Return the [x, y] coordinate for the center point of the cell that contains the specified text.  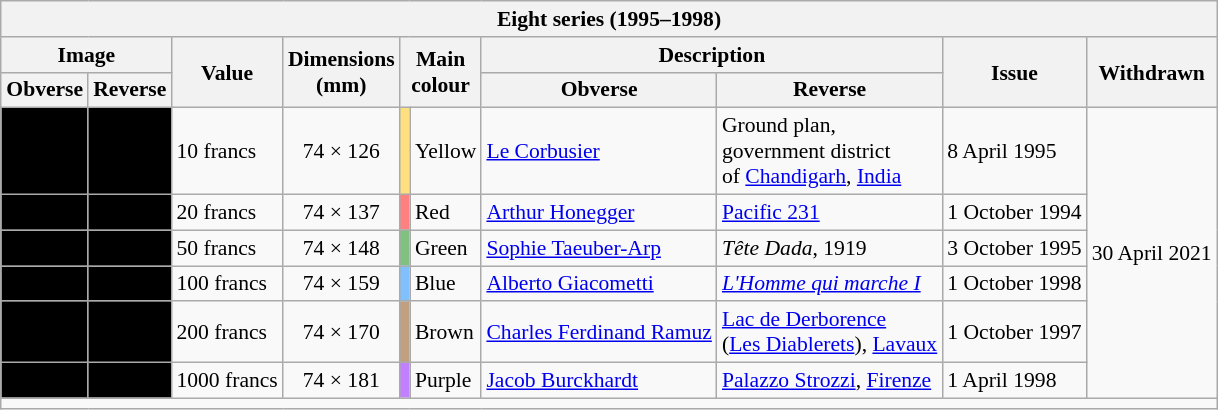
74 × 126 [342, 152]
Brown [446, 332]
Palazzo Strozzi, Firenze [830, 380]
Maincolour [441, 72]
L'Homme qui marche I [830, 284]
Tête Dada, 1919 [830, 248]
3 October 1995 [1014, 248]
Green [446, 248]
50 francs [226, 248]
1 October 1994 [1014, 212]
Image [86, 54]
Purple [446, 380]
Pacific 231 [830, 212]
Le Corbusier [599, 152]
Ground plan,government districtof Chandigarh, India [830, 152]
200 francs [226, 332]
Jacob Burckhardt [599, 380]
Blue [446, 284]
74 × 148 [342, 248]
Issue [1014, 72]
Yellow [446, 152]
100 francs [226, 284]
30 April 2021 [1152, 253]
74 × 137 [342, 212]
Dimensions(mm) [342, 72]
74 × 170 [342, 332]
74 × 159 [342, 284]
1 April 1998 [1014, 380]
Arthur Honegger [599, 212]
74 × 181 [342, 380]
Value [226, 72]
Sophie Taeuber-Arp [599, 248]
1000 francs [226, 380]
8 April 1995 [1014, 152]
1 October 1998 [1014, 284]
Eight series (1995–1998) [608, 19]
Description [712, 54]
1 October 1997 [1014, 332]
Red [446, 212]
Charles Ferdinand Ramuz [599, 332]
Lac de Derborence(Les Diablerets), Lavaux [830, 332]
10 francs [226, 152]
20 francs [226, 212]
Alberto Giacometti [599, 284]
Withdrawn [1152, 72]
